Identify which cell holds the provided text, then report its [X, Y] central coordinate. 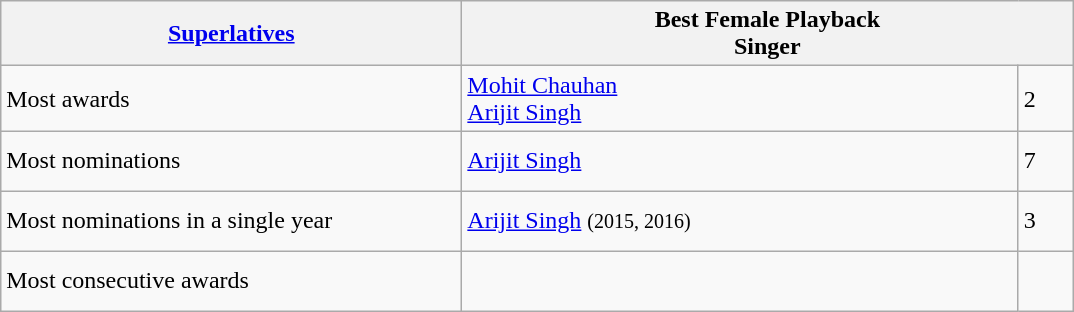
Most nominations [232, 161]
Superlatives [232, 34]
2 [1046, 98]
3 [1046, 221]
Most nominations in a single year [232, 221]
Most consecutive awards [232, 281]
7 [1046, 161]
Mohit ChauhanArijit Singh [740, 98]
Arijit Singh [740, 161]
Best Female PlaybackSinger [768, 34]
Most awards [232, 98]
Arijit Singh (2015, 2016) [740, 221]
